Scan for the cell matching the given text and deliver its (x, y) coordinate at center. 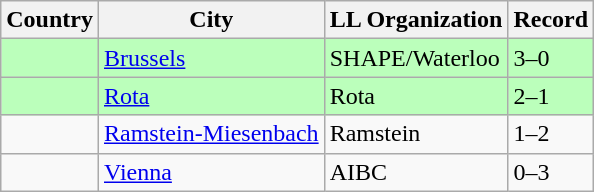
Country (50, 20)
3–0 (551, 58)
Vienna (211, 172)
Brussels (211, 58)
Ramstein-Miesenbach (211, 134)
Record (551, 20)
SHAPE/Waterloo (416, 58)
0–3 (551, 172)
Ramstein (416, 134)
AIBC (416, 172)
2–1 (551, 96)
City (211, 20)
1–2 (551, 134)
LL Organization (416, 20)
